Capture the cell that displays the provided text and extract its (x, y) central coordinate. 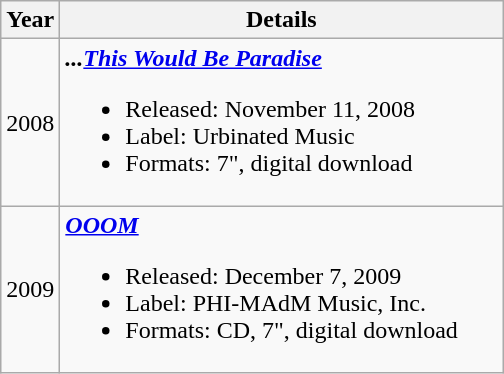
Details (282, 20)
2009 (30, 290)
OOOMReleased: December 7, 2009Label: PHI-MAdM Music, Inc.Formats: CD, 7", digital download (282, 290)
2008 (30, 122)
...This Would Be ParadiseReleased: November 11, 2008Label: Urbinated MusicFormats: 7", digital download (282, 122)
Year (30, 20)
